Search for the cell housing the specified text and yield its (x, y) center coordinate. 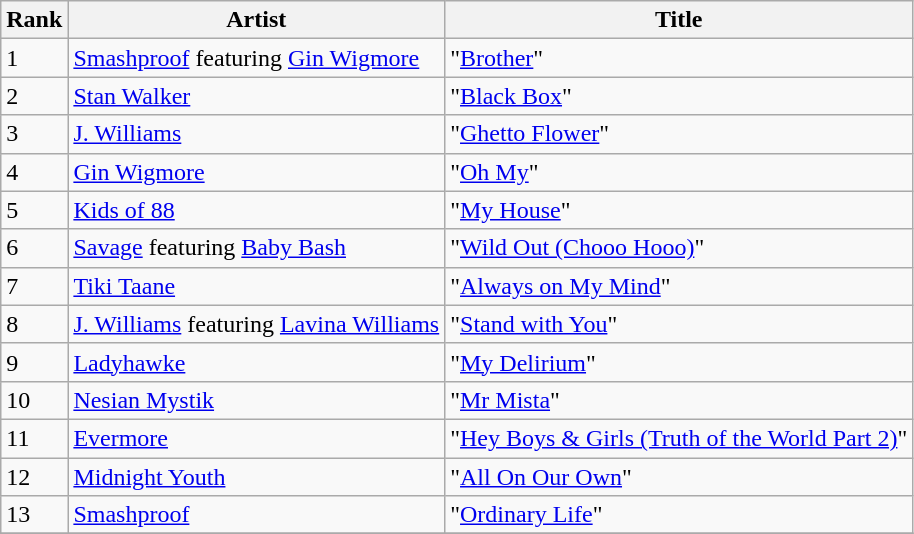
13 (34, 515)
Stan Walker (256, 96)
3 (34, 134)
J. Williams featuring Lavina Williams (256, 324)
10 (34, 400)
Smashproof (256, 515)
"Ghetto Flower" (679, 134)
Smashproof featuring Gin Wigmore (256, 58)
"Ordinary Life" (679, 515)
1 (34, 58)
Title (679, 20)
11 (34, 438)
9 (34, 362)
"Brother" (679, 58)
12 (34, 477)
Rank (34, 20)
Gin Wigmore (256, 172)
J. Williams (256, 134)
Midnight Youth (256, 477)
Nesian Mystik (256, 400)
8 (34, 324)
Ladyhawke (256, 362)
"Hey Boys & Girls (Truth of the World Part 2)" (679, 438)
Artist (256, 20)
"Always on My Mind" (679, 286)
"All On Our Own" (679, 477)
"My Delirium" (679, 362)
Tiki Taane (256, 286)
2 (34, 96)
7 (34, 286)
"Wild Out (Chooo Hooo)" (679, 248)
"Oh My" (679, 172)
Kids of 88 (256, 210)
"Mr Mista" (679, 400)
5 (34, 210)
Evermore (256, 438)
"Black Box" (679, 96)
"Stand with You" (679, 324)
6 (34, 248)
"My House" (679, 210)
4 (34, 172)
Savage featuring Baby Bash (256, 248)
